Scan for the cell matching the given text and deliver its (x, y) coordinate at center. 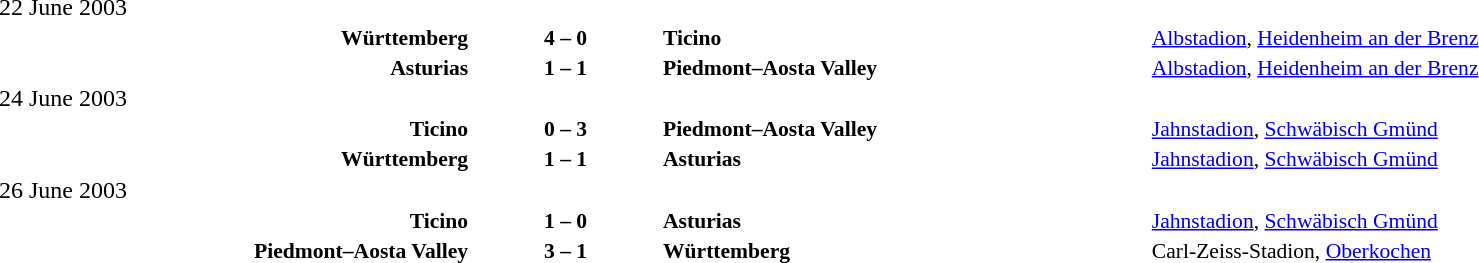
1 – 0 (566, 220)
4 – 0 (566, 38)
Ticino (904, 38)
0 – 3 (566, 129)
